Identify which cell holds the provided text, then report its (X, Y) central coordinate. 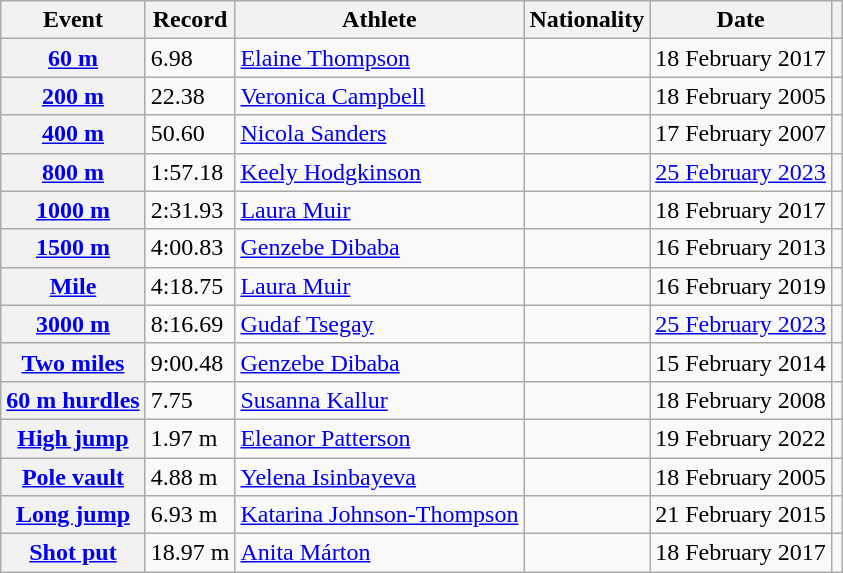
22.38 (190, 96)
4:18.75 (190, 286)
1000 m (73, 210)
3000 m (73, 324)
Eleanor Patterson (380, 438)
21 February 2015 (741, 515)
Katarina Johnson-Thompson (380, 515)
Anita Márton (380, 553)
50.60 (190, 134)
1.97 m (190, 438)
Veronica Campbell (380, 96)
200 m (73, 96)
18.97 m (190, 553)
17 February 2007 (741, 134)
6.93 m (190, 515)
60 m hurdles (73, 400)
Long jump (73, 515)
6.98 (190, 58)
4.88 m (190, 477)
9:00.48 (190, 362)
1500 m (73, 248)
15 February 2014 (741, 362)
400 m (73, 134)
Gudaf Tsegay (380, 324)
16 February 2019 (741, 286)
2:31.93 (190, 210)
Shot put (73, 553)
Event (73, 20)
18 February 2008 (741, 400)
800 m (73, 172)
Two miles (73, 362)
60 m (73, 58)
Date (741, 20)
8:16.69 (190, 324)
Nationality (587, 20)
Mile (73, 286)
1:57.18 (190, 172)
7.75 (190, 400)
Record (190, 20)
Yelena Isinbayeva (380, 477)
Susanna Kallur (380, 400)
Nicola Sanders (380, 134)
19 February 2022 (741, 438)
Athlete (380, 20)
Elaine Thompson (380, 58)
Keely Hodgkinson (380, 172)
4:00.83 (190, 248)
Pole vault (73, 477)
High jump (73, 438)
16 February 2013 (741, 248)
